Return the (x, y) coordinate for the center point of the cell that contains the specified text.  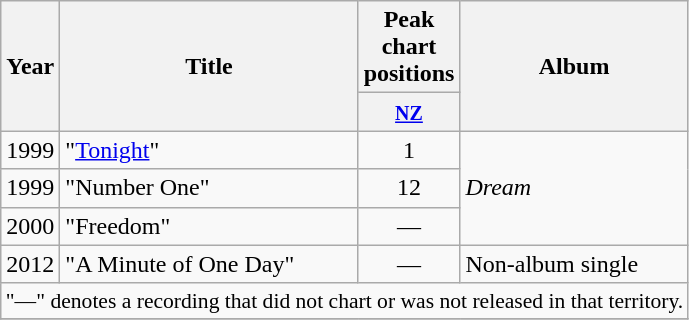
Peak chart positions (409, 47)
"Tonight" (209, 150)
Non-album single (574, 264)
"Number One" (209, 188)
NZ (409, 112)
1 (409, 150)
2000 (30, 226)
12 (409, 188)
"A Minute of One Day" (209, 264)
Album (574, 66)
Title (209, 66)
"Freedom" (209, 226)
"—" denotes a recording that did not chart or was not released in that territory. (345, 301)
2012 (30, 264)
Dream (574, 188)
Year (30, 66)
